Detect which cell encompasses the target text, then output its [X, Y] center coordinate. 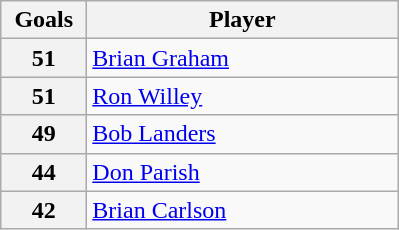
Brian Carlson [242, 210]
42 [44, 210]
Bob Landers [242, 134]
Don Parish [242, 172]
44 [44, 172]
49 [44, 134]
Ron Willey [242, 96]
Goals [44, 20]
Brian Graham [242, 58]
Player [242, 20]
